Capture the cell that displays the provided text and extract its [X, Y] central coordinate. 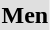
Men [25, 15]
